Return the (x, y) coordinate for the center point of the cell that contains the specified text.  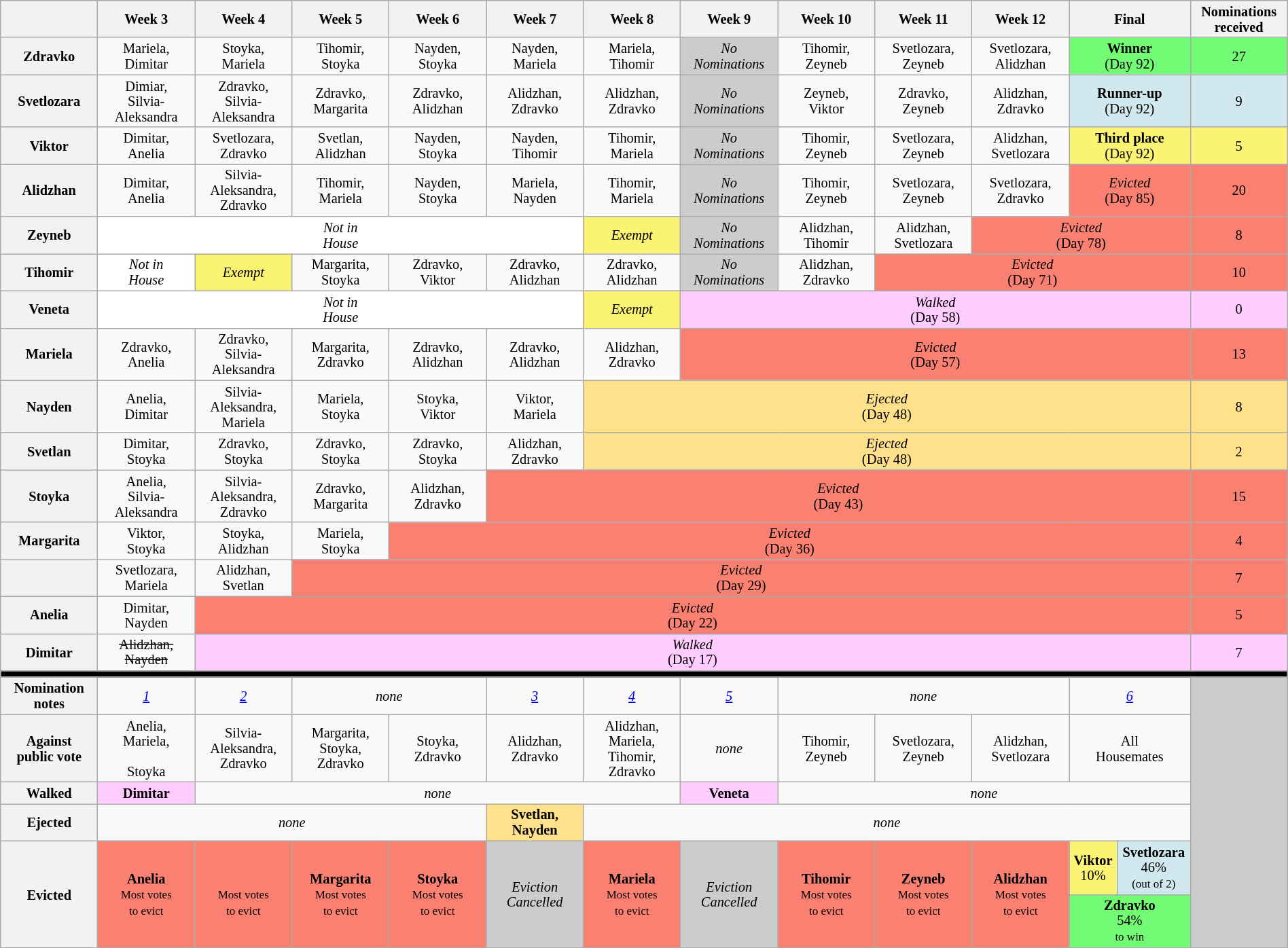
Evicted(Day 36) (789, 541)
9 (1239, 101)
Week 10 (826, 19)
Nayden,Mariela (535, 56)
Againstpublic vote (49, 748)
15 (1239, 496)
Zdravko,Anelia (147, 354)
Most votesto evict (243, 894)
Alidzhan (49, 190)
Runner-up(Day 92) (1130, 101)
Week 9 (730, 19)
Stoyka,Zdravko (437, 748)
Zdravko (49, 56)
Viktor,Stoyka (147, 541)
Zeyneb (49, 235)
Evicted(Day 57) (935, 354)
Evicted(Day 85) (1130, 190)
Week 8 (632, 19)
Tihomir (49, 272)
Alidzhan,Nayden (147, 652)
Stoyka,Mariela (243, 56)
Alidzhan,Svetlan (243, 577)
Svetlozara46%(out of 2) (1153, 868)
Mariela,Nayden (535, 190)
Third place(Day 92) (1130, 145)
Nominationsreceived (1239, 19)
Evicted(Day 29) (741, 577)
Walked (49, 792)
AlidzhanMost votesto evict (1020, 894)
Dimitar,Stoyka (147, 451)
1 (147, 695)
Zeyneb,Viktor (826, 101)
10 (1239, 272)
Dimitar,Nayden (147, 615)
6 (1130, 695)
Week 4 (243, 19)
Mariela,Dimitar (147, 56)
Zdravko54%to win (1130, 921)
Stoyka,Viktor (437, 406)
Anelia (49, 615)
Ejected (49, 822)
27 (1239, 56)
Mariela (49, 354)
Nayden (49, 406)
Week 7 (535, 19)
Viktor10% (1094, 868)
Week 6 (437, 19)
Svetlan,Nayden (535, 822)
Week 5 (341, 19)
Stoyka (49, 496)
Dimiar,Silvia-Aleksandra (147, 101)
Winner(Day 92) (1130, 56)
Anelia,Mariela,Stoyka (147, 748)
0 (1239, 310)
Walked(Day 17) (693, 652)
Anelia,Dimitar (147, 406)
3 (535, 695)
Nominationnotes (49, 695)
AllHousemates (1130, 748)
Nayden,Tihomir (535, 145)
Zdravko,Viktor (437, 272)
Week 12 (1020, 19)
ZeynebMost votesto evict (924, 894)
MarielaMost votesto evict (632, 894)
Evicted(Day 22) (693, 615)
Alidzhan,Tihomir (826, 235)
Tihomir,Stoyka (341, 56)
20 (1239, 190)
Svetlozara (49, 101)
Evicted(Day 43) (838, 496)
13 (1239, 354)
Week 11 (924, 19)
Anelia,Silvia-Aleksandra (147, 496)
StoykaMost votesto evict (437, 894)
Alidzhan,Mariela,Tihomir,Zdravko (632, 748)
Walked(Day 58) (935, 310)
Mariela,Tihomir (632, 56)
Zdravko,Zeyneb (924, 101)
Final (1130, 19)
Margarita,Stoyka (341, 272)
Svetlan (49, 451)
Margarita,Zdravko (341, 354)
Stoyka,Alidzhan (243, 541)
Svetlan,Alidzhan (341, 145)
Evicted(Day 71) (1033, 272)
MargaritaMost votesto evict (341, 894)
Viktor (49, 145)
Evicted(Day 78) (1081, 235)
Evicted (49, 894)
Silvia-Aleksandra,Mariela (243, 406)
Svetlozara,Mariela (147, 577)
Viktor,Mariela (535, 406)
Margarita (49, 541)
TihomirMost votesto evict (826, 894)
Margarita,Stoyka,Zdravko (341, 748)
Svetlozara,Alidzhan (1020, 56)
AneliaMost votesto evict (147, 894)
Week 3 (147, 19)
